Detect which cell encompasses the target text, then output its [x, y] center coordinate. 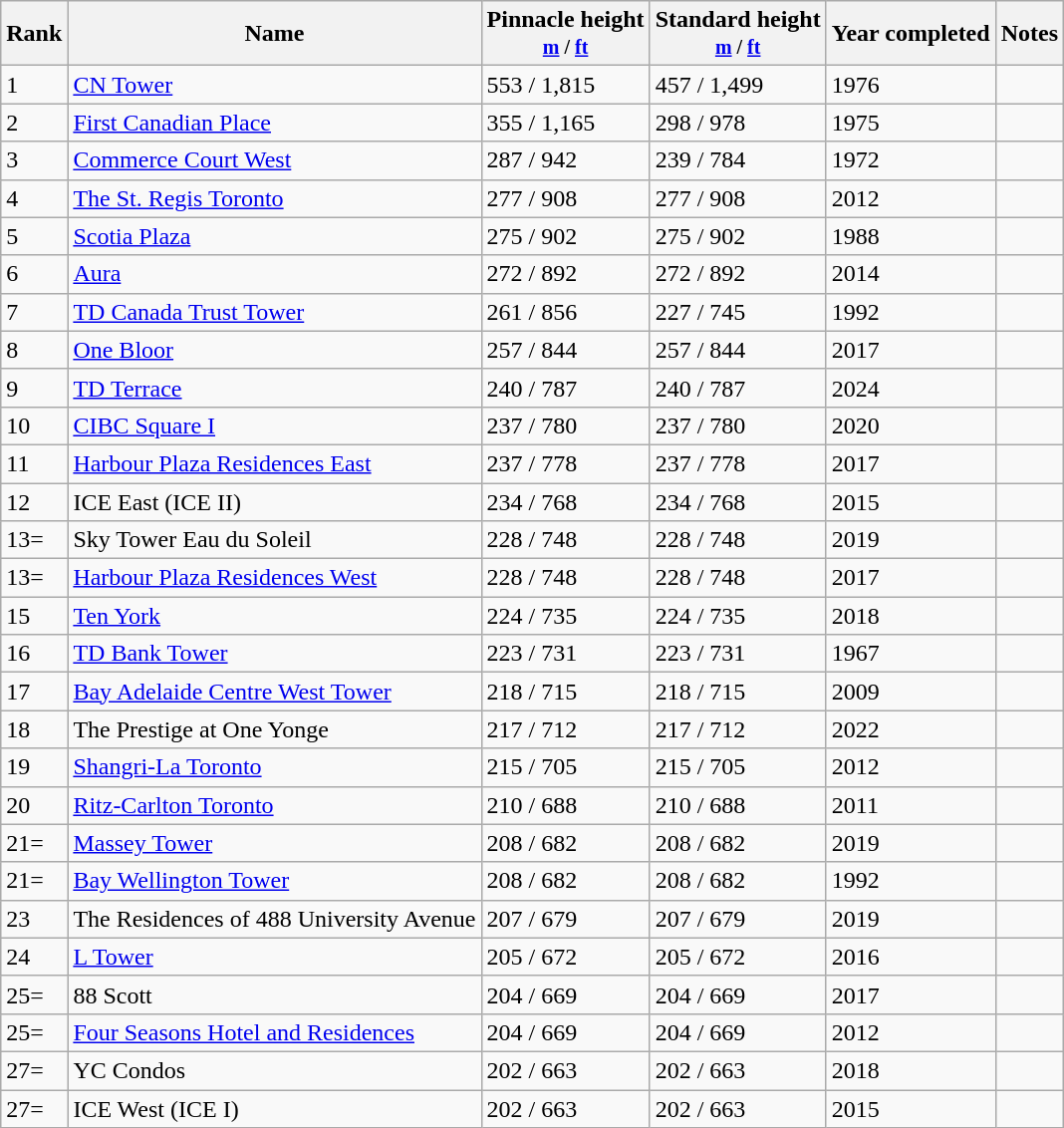
Name [275, 34]
CIBC Square I [275, 425]
Year completed [911, 34]
88 Scott [275, 994]
12 [34, 501]
8 [34, 350]
First Canadian Place [275, 123]
17 [34, 692]
1988 [911, 236]
2011 [911, 805]
239 / 784 [737, 160]
ICE East (ICE II) [275, 501]
YC Condos [275, 1070]
Pinnacle heightm / ft [566, 34]
TD Canada Trust Tower [275, 312]
1976 [911, 85]
Four Seasons Hotel and Residences [275, 1032]
5 [34, 236]
2009 [911, 692]
Sky Tower Eau du Soleil [275, 540]
Harbour Plaza Residences East [275, 463]
20 [34, 805]
One Bloor [275, 350]
227 / 745 [737, 312]
Harbour Plaza Residences West [275, 578]
Notes [1029, 34]
Ritz-Carlton Toronto [275, 805]
4 [34, 198]
298 / 978 [737, 123]
15 [34, 616]
1975 [911, 123]
355 / 1,165 [566, 123]
23 [34, 919]
Aura [275, 274]
2014 [911, 274]
The Residences of 488 University Avenue [275, 919]
287 / 942 [566, 160]
1967 [911, 654]
Bay Wellington Tower [275, 881]
Commerce Court West [275, 160]
261 / 856 [566, 312]
2020 [911, 425]
19 [34, 767]
457 / 1,499 [737, 85]
2022 [911, 729]
Rank [34, 34]
18 [34, 729]
553 / 1,815 [566, 85]
The St. Regis Toronto [275, 198]
2024 [911, 388]
3 [34, 160]
Scotia Plaza [275, 236]
TD Bank Tower [275, 654]
ICE West (ICE I) [275, 1109]
TD Terrace [275, 388]
Standard heightm / ft [737, 34]
1 [34, 85]
Bay Adelaide Centre West Tower [275, 692]
Massey Tower [275, 843]
CN Tower [275, 85]
24 [34, 957]
Shangri-La Toronto [275, 767]
7 [34, 312]
2016 [911, 957]
Ten York [275, 616]
1972 [911, 160]
2 [34, 123]
The Prestige at One Yonge [275, 729]
10 [34, 425]
L Tower [275, 957]
9 [34, 388]
11 [34, 463]
16 [34, 654]
6 [34, 274]
